Search for the cell housing the specified text and yield its (X, Y) center coordinate. 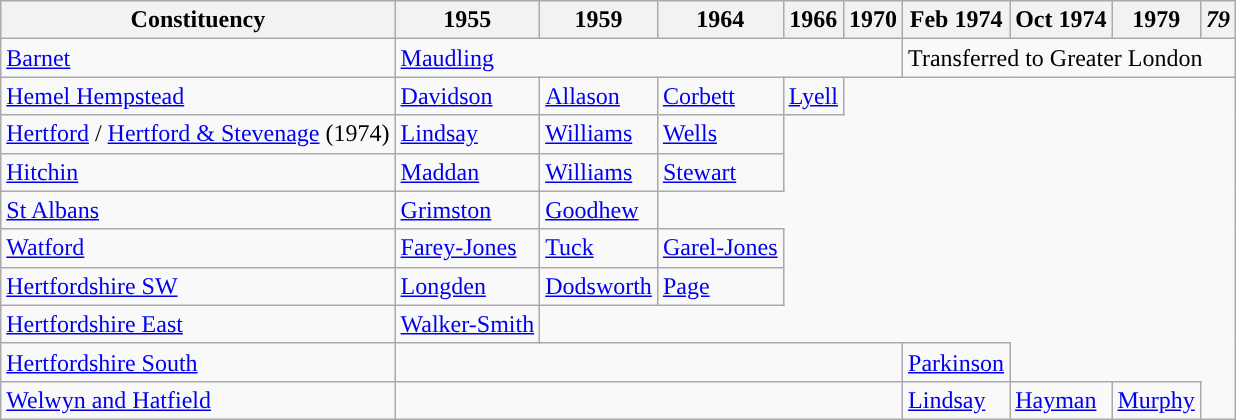
Longden (468, 286)
Corbett (720, 96)
Oct 1974 (1061, 20)
Page (720, 286)
Hemel Hempstead (198, 96)
Hertfordshire East (198, 324)
Grimston (468, 210)
Dodsworth (599, 286)
Welwyn and Hatfield (198, 400)
Allason (599, 96)
Hitchin (198, 172)
1979 (1156, 20)
1966 (813, 20)
Parkinson (956, 362)
Maddan (468, 172)
1964 (720, 20)
79 (1218, 20)
Lyell (813, 96)
1955 (468, 20)
Stewart (720, 172)
1970 (872, 20)
Hayman (1061, 400)
Barnet (198, 58)
1959 (599, 20)
Hertford / Hertford & Stevenage (1974) (198, 134)
Watford (198, 248)
Walker-Smith (468, 324)
Feb 1974 (956, 20)
Davidson (468, 96)
St Albans (198, 210)
Maudling (649, 58)
Constituency (198, 20)
Murphy (1156, 400)
Hertfordshire SW (198, 286)
Transferred to Greater London (1070, 58)
Tuck (599, 248)
Goodhew (599, 210)
Wells (720, 134)
Farey-Jones (468, 248)
Hertfordshire South (198, 362)
Garel-Jones (720, 248)
